Extract the (X, Y) coordinate from the center of the cell holding the provided text.  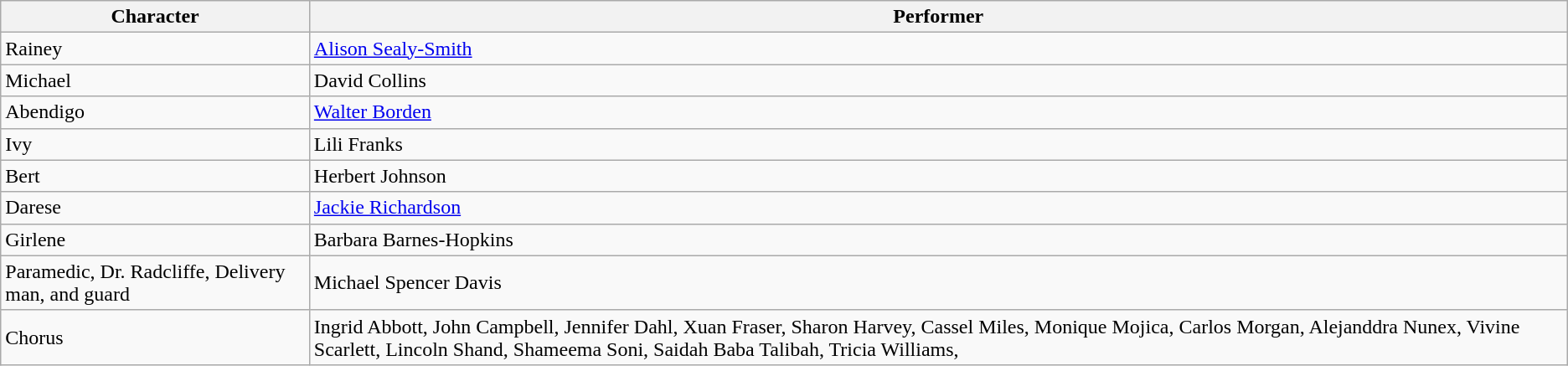
Chorus (156, 337)
Bert (156, 176)
David Collins (938, 80)
Michael (156, 80)
Alison Sealy-Smith (938, 49)
Character (156, 17)
Girlene (156, 240)
Ivy (156, 144)
Rainey (156, 49)
Barbara Barnes-Hopkins (938, 240)
Darese (156, 208)
Performer (938, 17)
Michael Spencer Davis (938, 283)
Lili Franks (938, 144)
Abendigo (156, 112)
Herbert Johnson (938, 176)
Jackie Richardson (938, 208)
Walter Borden (938, 112)
Paramedic, Dr. Radcliffe, Delivery man, and guard (156, 283)
